Pinpoint the cell where the given text exists, returning its (x, y) midpoint coordinate. 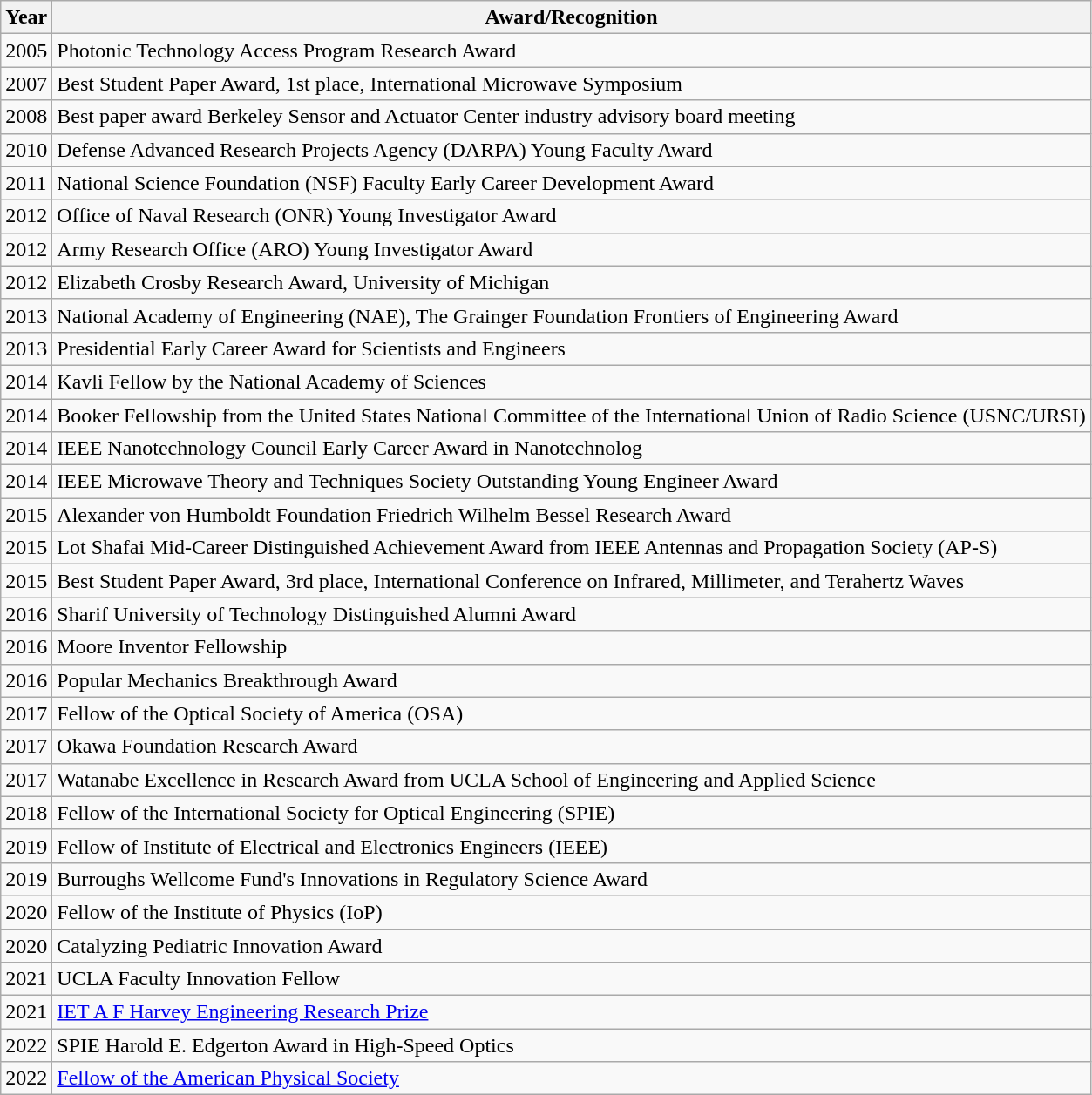
Best Student Paper Award, 1st place, International Microwave Symposium (572, 84)
National Academy of Engineering (NAE), The Grainger Foundation Frontiers of Engineering Award (572, 315)
Army Research Office (ARO) Young Investigator Award (572, 249)
Lot Shafai Mid-Career Distinguished Achievement Award from IEEE Antennas and Propagation Society (AP-S) (572, 548)
Photonic Technology Access Program Research Award (572, 51)
IEEE Nanotechnology Council Early Career Award in Nanotechnolog (572, 449)
Sharif University of Technology Distinguished Alumni Award (572, 614)
Fellow of the American Physical Society (572, 1078)
Presidential Early Career Award for Scientists and Engineers (572, 348)
Burroughs Wellcome Fund's Innovations in Regulatory Science Award (572, 879)
2007 (26, 84)
IEEE Microwave Theory and Techniques Society Outstanding Young Engineer Award (572, 482)
2005 (26, 51)
Okawa Foundation Research Award (572, 747)
SPIE Harold E. Edgerton Award in High-Speed Optics (572, 1045)
Elizabeth Crosby Research Award, University of Michigan (572, 282)
Booker Fellowship from the United States National Committee of the International Union of Radio Science (USNC/URSI) (572, 416)
IET A F Harvey Engineering Research Prize (572, 1012)
Year (26, 17)
Office of Naval Research (ONR) Young Investigator Award (572, 216)
UCLA Faculty Innovation Fellow (572, 979)
Fellow of the International Society for Optical Engineering (SPIE) (572, 813)
Alexander von Humboldt Foundation Friedrich Wilhelm Bessel Research Award (572, 515)
Defense Advanced Research Projects Agency (DARPA) Young Faculty Award (572, 150)
Best Student Paper Award, 3rd place, International Conference on Infrared, Millimeter, and Terahertz Waves (572, 581)
Fellow of Institute of Electrical and Electronics Engineers (IEEE) (572, 846)
Popular Mechanics Breakthrough Award (572, 680)
Best paper award Berkeley Sensor and Actuator Center industry advisory board meeting (572, 117)
Fellow of the Optical Society of America (OSA) (572, 713)
2018 (26, 813)
2008 (26, 117)
Moore Inventor Fellowship (572, 647)
2010 (26, 150)
Fellow of the Institute of Physics (IoP) (572, 912)
2011 (26, 183)
Catalyzing Pediatric Innovation Award (572, 945)
National Science Foundation (NSF) Faculty Early Career Development Award (572, 183)
Award/Recognition (572, 17)
Watanabe Excellence in Research Award from UCLA School of Engineering and Applied Science (572, 780)
Kavli Fellow by the National Academy of Sciences (572, 382)
